Determine the (x, y) coordinate at the center of the cell enclosing the given text.  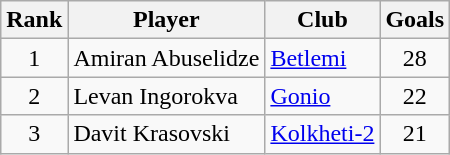
Club (322, 20)
Levan Ingorokva (166, 96)
22 (415, 96)
Davit Krasovski (166, 134)
1 (34, 58)
Player (166, 20)
28 (415, 58)
Rank (34, 20)
3 (34, 134)
Amiran Abuselidze (166, 58)
2 (34, 96)
21 (415, 134)
Betlemi (322, 58)
Gonio (322, 96)
Goals (415, 20)
Kolkheti-2 (322, 134)
